Return the (x, y) coordinate for the center point of the cell that contains the specified text.  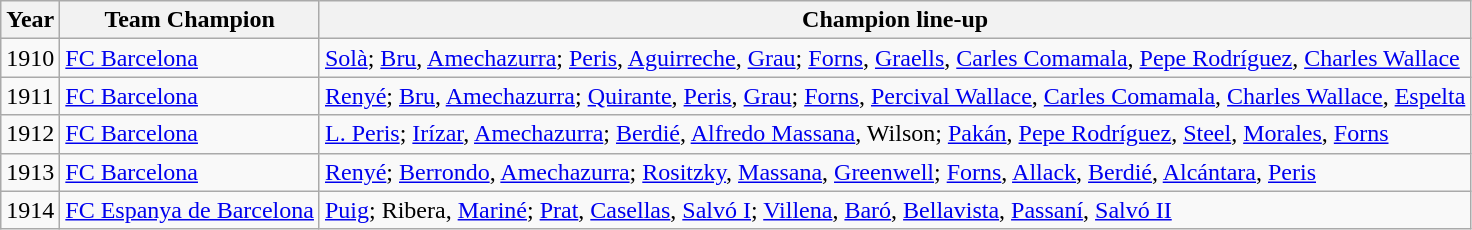
1911 (30, 96)
1912 (30, 134)
Renyé; Bru, Amechazurra; Quirante, Peris, Grau; Forns, Percival Wallace, Carles Comamala, Charles Wallace, Espelta (894, 96)
1910 (30, 58)
Year (30, 20)
Renyé; Berrondo, Amechazurra; Rositzky, Massana, Greenwell; Forns, Allack, Berdié, Alcántara, Peris (894, 172)
1913 (30, 172)
L. Peris; Irízar, Amechazurra; Berdié, Alfredo Massana, Wilson; Pakán, Pepe Rodríguez, Steel, Morales, Forns (894, 134)
1914 (30, 210)
Team Champion (190, 20)
FC Espanya de Barcelona (190, 210)
Champion line-up (894, 20)
Puig; Ribera, Mariné; Prat, Casellas, Salvó I; Villena, Baró, Bellavista, Passaní, Salvó II (894, 210)
Solà; Bru, Amechazurra; Peris, Aguirreche, Grau; Forns, Graells, Carles Comamala, Pepe Rodríguez, Charles Wallace (894, 58)
